Capture the cell that displays the provided text and extract its (x, y) central coordinate. 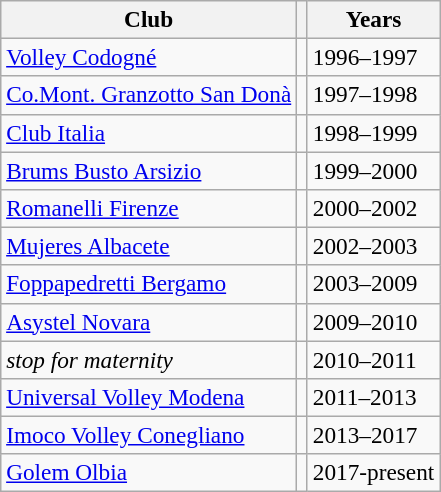
Imoco Volley Conegliano (149, 435)
1998–1999 (373, 133)
Brums Busto Arsizio (149, 170)
2013–2017 (373, 435)
Romanelli Firenze (149, 208)
2011–2013 (373, 397)
1997–1998 (373, 95)
stop for maternity (149, 359)
2010–2011 (373, 359)
2000–2002 (373, 208)
Asystel Novara (149, 322)
Years (373, 19)
Universal Volley Modena (149, 397)
2003–2009 (373, 284)
Club Italia (149, 133)
Mujeres Albacete (149, 246)
2017-present (373, 473)
Golem Olbia (149, 473)
Co.Mont. Granzotto San Donà (149, 95)
1999–2000 (373, 170)
2009–2010 (373, 322)
1996–1997 (373, 57)
Club (149, 19)
Volley Codogné (149, 57)
2002–2003 (373, 246)
Foppapedretti Bergamo (149, 284)
